Search for the cell housing the specified text and yield its [X, Y] center coordinate. 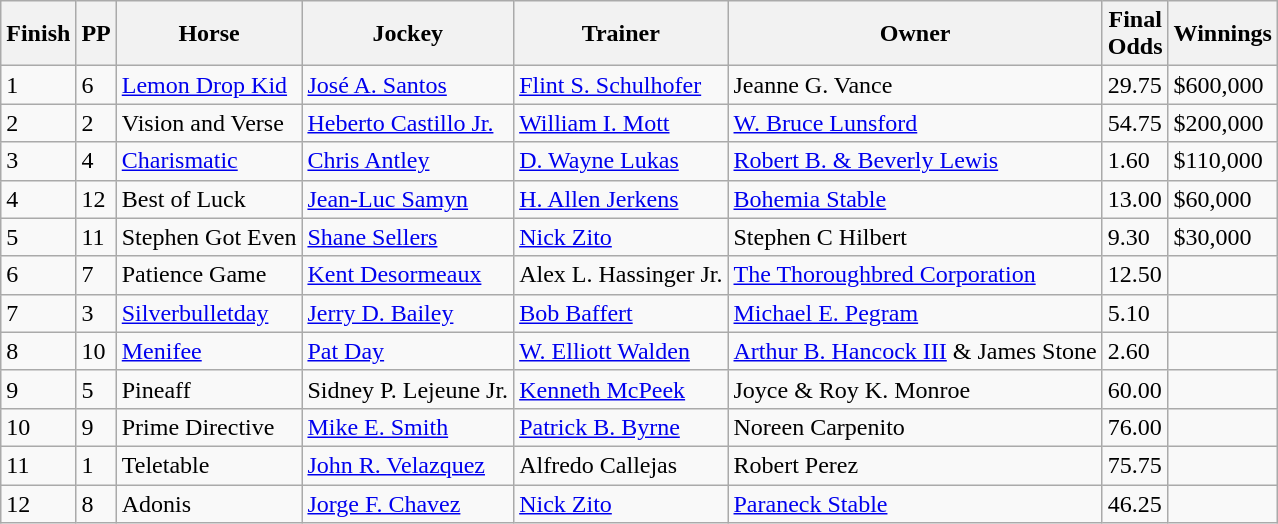
Jerry D. Bailey [408, 313]
Joyce & Roy K. Monroe [915, 389]
Paraneck Stable [915, 503]
13.00 [1135, 199]
Menifee [209, 351]
W. Elliott Walden [621, 351]
Prime Directive [209, 427]
Patrick B. Byrne [621, 427]
Pineaff [209, 389]
76.00 [1135, 427]
75.75 [1135, 465]
Heberto Castillo Jr. [408, 123]
$110,000 [1222, 161]
Final Odds [1135, 34]
$600,000 [1222, 85]
PP [96, 34]
The Thoroughbred Corporation [915, 275]
Adonis [209, 503]
1.60 [1135, 161]
Kenneth McPeek [621, 389]
José A. Santos [408, 85]
Lemon Drop Kid [209, 85]
Jean-Luc Samyn [408, 199]
Vision and Verse [209, 123]
Jeanne G. Vance [915, 85]
54.75 [1135, 123]
Stephen Got Even [209, 237]
D. Wayne Lukas [621, 161]
Shane Sellers [408, 237]
Patience Game [209, 275]
Michael E. Pegram [915, 313]
Chris Antley [408, 161]
Silverbulletday [209, 313]
Noreen Carpenito [915, 427]
Flint S. Schulhofer [621, 85]
Pat Day [408, 351]
Arthur B. Hancock III & James Stone [915, 351]
H. Allen Jerkens [621, 199]
$200,000 [1222, 123]
Alex L. Hassinger Jr. [621, 275]
Alfredo Callejas [621, 465]
Charismatic [209, 161]
Owner [915, 34]
29.75 [1135, 85]
2.60 [1135, 351]
Best of Luck [209, 199]
Jockey [408, 34]
Mike E. Smith [408, 427]
Jorge F. Chavez [408, 503]
Trainer [621, 34]
12.50 [1135, 275]
Kent Desormeaux [408, 275]
$30,000 [1222, 237]
Stephen C Hilbert [915, 237]
$60,000 [1222, 199]
5.10 [1135, 313]
John R. Velazquez [408, 465]
William I. Mott [621, 123]
60.00 [1135, 389]
9.30 [1135, 237]
Horse [209, 34]
Robert Perez [915, 465]
Sidney P. Lejeune Jr. [408, 389]
Teletable [209, 465]
Finish [38, 34]
46.25 [1135, 503]
Bob Baffert [621, 313]
W. Bruce Lunsford [915, 123]
Bohemia Stable [915, 199]
Robert B. & Beverly Lewis [915, 161]
Winnings [1222, 34]
